Identify which cell holds the provided text, then report its [X, Y] central coordinate. 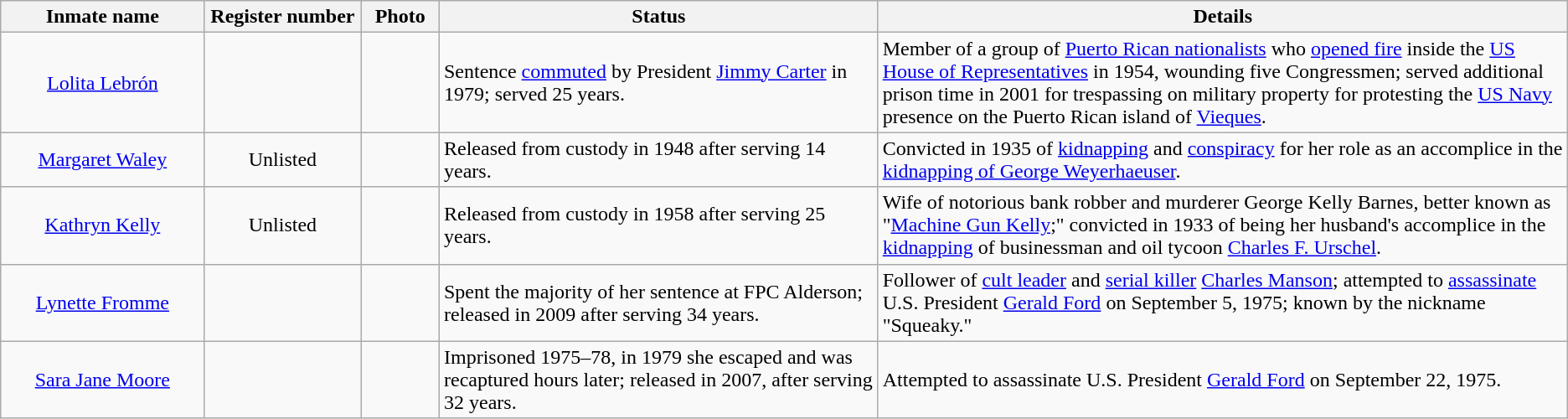
Sentence commuted by President Jimmy Carter in 1979; served 25 years. [658, 82]
Released from custody in 1948 after serving 14 years. [658, 159]
Sara Jane Moore [102, 380]
Imprisoned 1975–78, in 1979 she escaped and was recaptured hours later; released in 2007, after serving 32 years. [658, 380]
Margaret Waley [102, 159]
Register number [283, 17]
Lynette Fromme [102, 303]
Convicted in 1935 of kidnapping and conspiracy for her role as an accomplice in the kidnapping of George Weyerhaeuser. [1223, 159]
Inmate name [102, 17]
Attempted to assassinate U.S. President Gerald Ford on September 22, 1975. [1223, 380]
Released from custody in 1958 after serving 25 years. [658, 225]
Photo [400, 17]
Kathryn Kelly [102, 225]
Lolita Lebrón [102, 82]
Status [658, 17]
Details [1223, 17]
Spent the majority of her sentence at FPC Alderson; released in 2009 after serving 34 years. [658, 303]
